From the cell containing the given text, extract its center point as [x, y] coordinate. 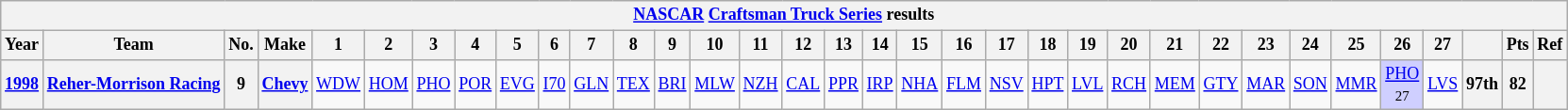
3 [434, 45]
SON [1309, 85]
6 [555, 45]
LVS [1443, 85]
POR [475, 85]
WDW [339, 85]
FLM [964, 85]
GLN [592, 85]
5 [517, 45]
EVG [517, 85]
27 [1443, 45]
HOM [389, 85]
97th [1483, 85]
1 [339, 45]
IRP [879, 85]
16 [964, 45]
BRI [672, 85]
MMR [1357, 85]
23 [1266, 45]
HPT [1047, 85]
NHA [920, 85]
19 [1088, 45]
24 [1309, 45]
18 [1047, 45]
No. [242, 45]
GTY [1221, 85]
82 [1517, 85]
15 [920, 45]
Reher-Morrison Racing [133, 85]
26 [1402, 45]
I70 [555, 85]
Ref [1550, 45]
20 [1129, 45]
NASCAR Craftsman Truck Series results [784, 15]
RCH [1129, 85]
NSV [1006, 85]
14 [879, 45]
17 [1006, 45]
13 [843, 45]
1998 [23, 85]
21 [1175, 45]
PHO27 [1402, 85]
4 [475, 45]
TEX [634, 85]
LVL [1088, 85]
Make [285, 45]
MLW [715, 85]
12 [804, 45]
MEM [1175, 85]
Chevy [285, 85]
25 [1357, 45]
MAR [1266, 85]
PHO [434, 85]
PPR [843, 85]
22 [1221, 45]
NZH [760, 85]
11 [760, 45]
10 [715, 45]
Pts [1517, 45]
CAL [804, 85]
7 [592, 45]
2 [389, 45]
Team [133, 45]
8 [634, 45]
Year [23, 45]
